Return [X, Y] of the center of cell containing provided text 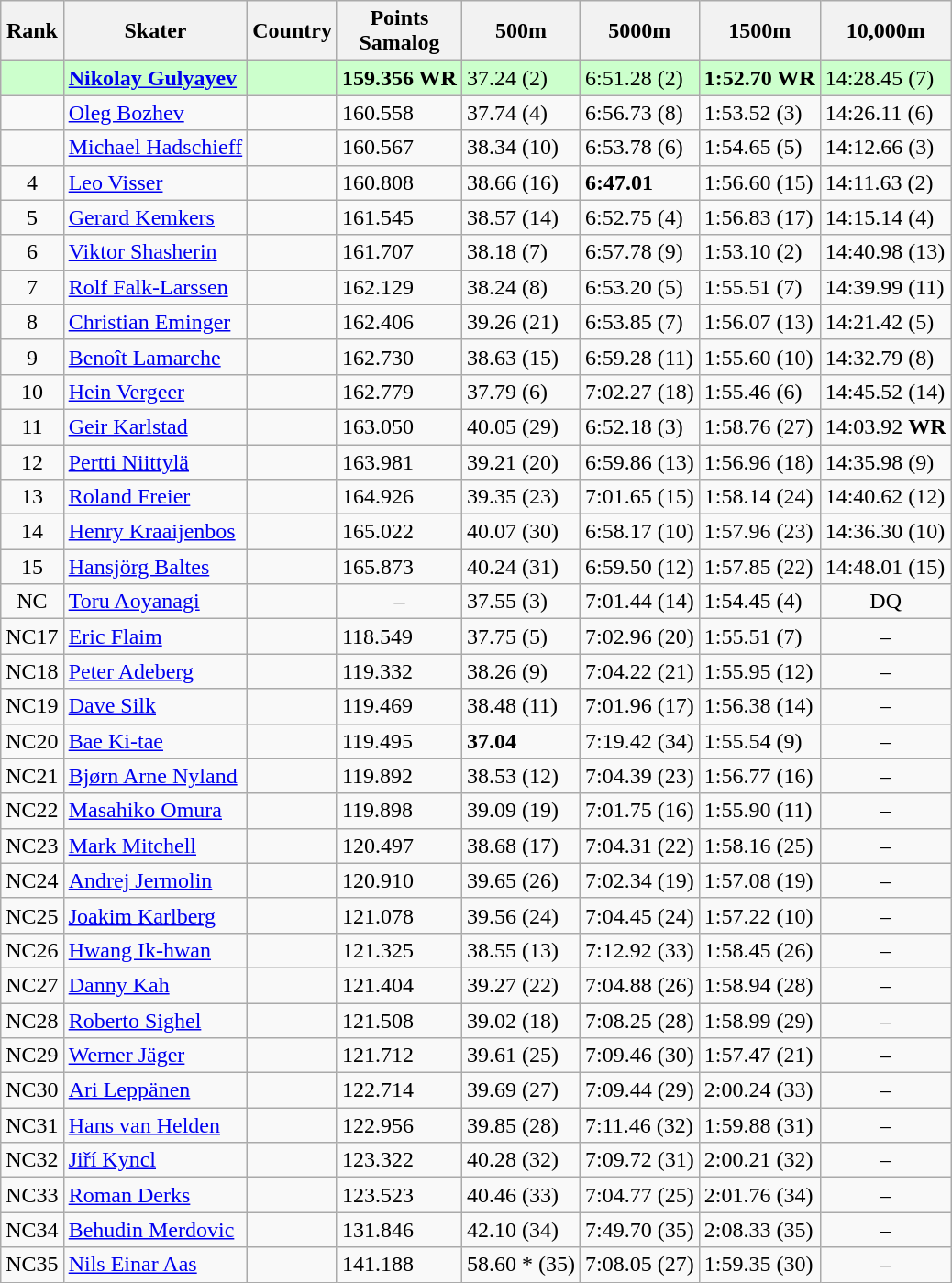
6:53.78 (6) [639, 148]
40.28 (32) [521, 1160]
500m [521, 31]
131.846 [399, 1230]
NC34 [32, 1230]
7:01.65 (15) [639, 497]
14:21.42 (5) [886, 322]
14:11.63 (2) [886, 182]
1:58.45 (26) [759, 950]
1:52.70 WR [759, 78]
42.10 (34) [521, 1230]
14:26.11 (6) [886, 113]
1:56.83 (17) [759, 217]
Eric Flaim [156, 636]
7:02.34 (19) [639, 880]
38.18 (7) [521, 252]
37.55 (3) [521, 602]
Henry Kraaijenbos [156, 532]
7:49.70 (35) [639, 1230]
37.79 (6) [521, 392]
1:58.14 (24) [759, 497]
39.65 (26) [521, 880]
39.35 (23) [521, 497]
6:59.28 (11) [639, 357]
NC35 [32, 1265]
39.27 (22) [521, 985]
7:01.75 (16) [639, 811]
37.75 (5) [521, 636]
Mark Mitchell [156, 846]
1:56.96 (18) [759, 461]
7:04.77 (25) [639, 1195]
DQ [886, 602]
7:02.96 (20) [639, 636]
161.545 [399, 217]
119.495 [399, 741]
Roman Derks [156, 1195]
2:00.21 (32) [759, 1160]
7:01.96 (17) [639, 706]
1:56.07 (13) [759, 322]
165.022 [399, 532]
38.24 (8) [521, 287]
6 [32, 252]
Christian Eminger [156, 322]
Hwang Ik-hwan [156, 950]
Rank [32, 31]
120.497 [399, 846]
1500m [759, 31]
Roberto Sighel [156, 1021]
5 [32, 217]
Bjørn Arne Nyland [156, 776]
119.892 [399, 776]
14:35.98 (9) [886, 461]
14:40.98 (13) [886, 252]
40.07 (30) [521, 532]
Roland Freier [156, 497]
164.926 [399, 497]
Nils Einar Aas [156, 1265]
1:55.60 (10) [759, 357]
7:09.72 (31) [639, 1160]
38.34 (10) [521, 148]
7:01.44 (14) [639, 602]
Toru Aoyanagi [156, 602]
7 [32, 287]
7:08.25 (28) [639, 1021]
1:54.65 (5) [759, 148]
40.24 (31) [521, 567]
165.873 [399, 567]
12 [32, 461]
6:57.78 (9) [639, 252]
7:09.44 (29) [639, 1090]
2:08.33 (35) [759, 1230]
NC27 [32, 985]
9 [32, 357]
7:11.46 (32) [639, 1125]
1:59.88 (31) [759, 1125]
Behudin Merdovic [156, 1230]
Geir Karlstad [156, 426]
119.332 [399, 671]
38.66 (16) [521, 182]
Werner Jäger [156, 1056]
Viktor Shasherin [156, 252]
37.74 (4) [521, 113]
14:15.14 (4) [886, 217]
7:02.27 (18) [639, 392]
Benoît Lamarche [156, 357]
5000m [639, 31]
10 [32, 392]
NC31 [32, 1125]
1:59.35 (30) [759, 1265]
1:57.22 (10) [759, 915]
NC25 [32, 915]
160.567 [399, 148]
159.356 WR [399, 78]
1:57.47 (21) [759, 1056]
39.61 (25) [521, 1056]
39.85 (28) [521, 1125]
119.898 [399, 811]
7:08.05 (27) [639, 1265]
122.714 [399, 1090]
162.129 [399, 287]
14:12.66 (3) [886, 148]
Gerard Kemkers [156, 217]
160.558 [399, 113]
14:28.45 (7) [886, 78]
6:58.17 (10) [639, 532]
1:58.16 (25) [759, 846]
NC20 [32, 741]
162.406 [399, 322]
7:04.39 (23) [639, 776]
7:12.92 (33) [639, 950]
38.55 (13) [521, 950]
NC23 [32, 846]
1:54.45 (4) [759, 602]
NC28 [32, 1021]
7:04.31 (22) [639, 846]
10,000m [886, 31]
14:48.01 (15) [886, 567]
1:53.52 (3) [759, 113]
13 [32, 497]
1:56.77 (16) [759, 776]
6:59.86 (13) [639, 461]
Masahiko Omura [156, 811]
Rolf Falk-Larssen [156, 287]
121.325 [399, 950]
6:52.18 (3) [639, 426]
123.322 [399, 1160]
NC32 [32, 1160]
1:58.94 (28) [759, 985]
37.04 [521, 741]
14 [32, 532]
40.46 (33) [521, 1195]
118.549 [399, 636]
1:55.90 (11) [759, 811]
6:53.20 (5) [639, 287]
119.469 [399, 706]
120.910 [399, 880]
6:56.73 (8) [639, 113]
1:56.60 (15) [759, 182]
Country [293, 31]
7:04.22 (21) [639, 671]
162.730 [399, 357]
38.57 (14) [521, 217]
Hansjörg Baltes [156, 567]
1:58.76 (27) [759, 426]
Dave Silk [156, 706]
38.26 (9) [521, 671]
Hein Vergeer [156, 392]
11 [32, 426]
NC19 [32, 706]
Points Samalog [399, 31]
Ari Leppänen [156, 1090]
6:51.28 (2) [639, 78]
Nikolay Gulyayev [156, 78]
163.050 [399, 426]
Bae Ki-tae [156, 741]
Peter Adeberg [156, 671]
NC18 [32, 671]
6:52.75 (4) [639, 217]
Hans van Helden [156, 1125]
122.956 [399, 1125]
NC26 [32, 950]
1:55.54 (9) [759, 741]
39.56 (24) [521, 915]
Joakim Karlberg [156, 915]
NC17 [32, 636]
123.523 [399, 1195]
1:58.99 (29) [759, 1021]
39.21 (20) [521, 461]
38.68 (17) [521, 846]
1:57.96 (23) [759, 532]
38.63 (15) [521, 357]
1:57.08 (19) [759, 880]
Andrej Jermolin [156, 880]
39.09 (19) [521, 811]
161.707 [399, 252]
14:36.30 (10) [886, 532]
6:59.50 (12) [639, 567]
2:01.76 (34) [759, 1195]
39.26 (21) [521, 322]
141.188 [399, 1265]
7:04.45 (24) [639, 915]
2:00.24 (33) [759, 1090]
38.48 (11) [521, 706]
Danny Kah [156, 985]
6:53.85 (7) [639, 322]
1:55.46 (6) [759, 392]
40.05 (29) [521, 426]
NC33 [32, 1195]
Leo Visser [156, 182]
Skater [156, 31]
14:40.62 (12) [886, 497]
121.712 [399, 1056]
58.60 * (35) [521, 1265]
14:32.79 (8) [886, 357]
14:39.99 (11) [886, 287]
4 [32, 182]
162.779 [399, 392]
1:53.10 (2) [759, 252]
NC22 [32, 811]
39.02 (18) [521, 1021]
Pertti Niittylä [156, 461]
7:09.46 (30) [639, 1056]
NC30 [32, 1090]
7:19.42 (34) [639, 741]
NC24 [32, 880]
39.69 (27) [521, 1090]
NC21 [32, 776]
121.078 [399, 915]
7:04.88 (26) [639, 985]
1:57.85 (22) [759, 567]
15 [32, 567]
14:45.52 (14) [886, 392]
160.808 [399, 182]
38.53 (12) [521, 776]
Jiří Kyncl [156, 1160]
8 [32, 322]
Michael Hadschieff [156, 148]
NC29 [32, 1056]
NC [32, 602]
121.404 [399, 985]
Oleg Bozhev [156, 113]
37.24 (2) [521, 78]
6:47.01 [639, 182]
163.981 [399, 461]
14:03.92 WR [886, 426]
121.508 [399, 1021]
1:56.38 (14) [759, 706]
1:55.95 (12) [759, 671]
